Identify which cell holds the provided text, then report its [X, Y] central coordinate. 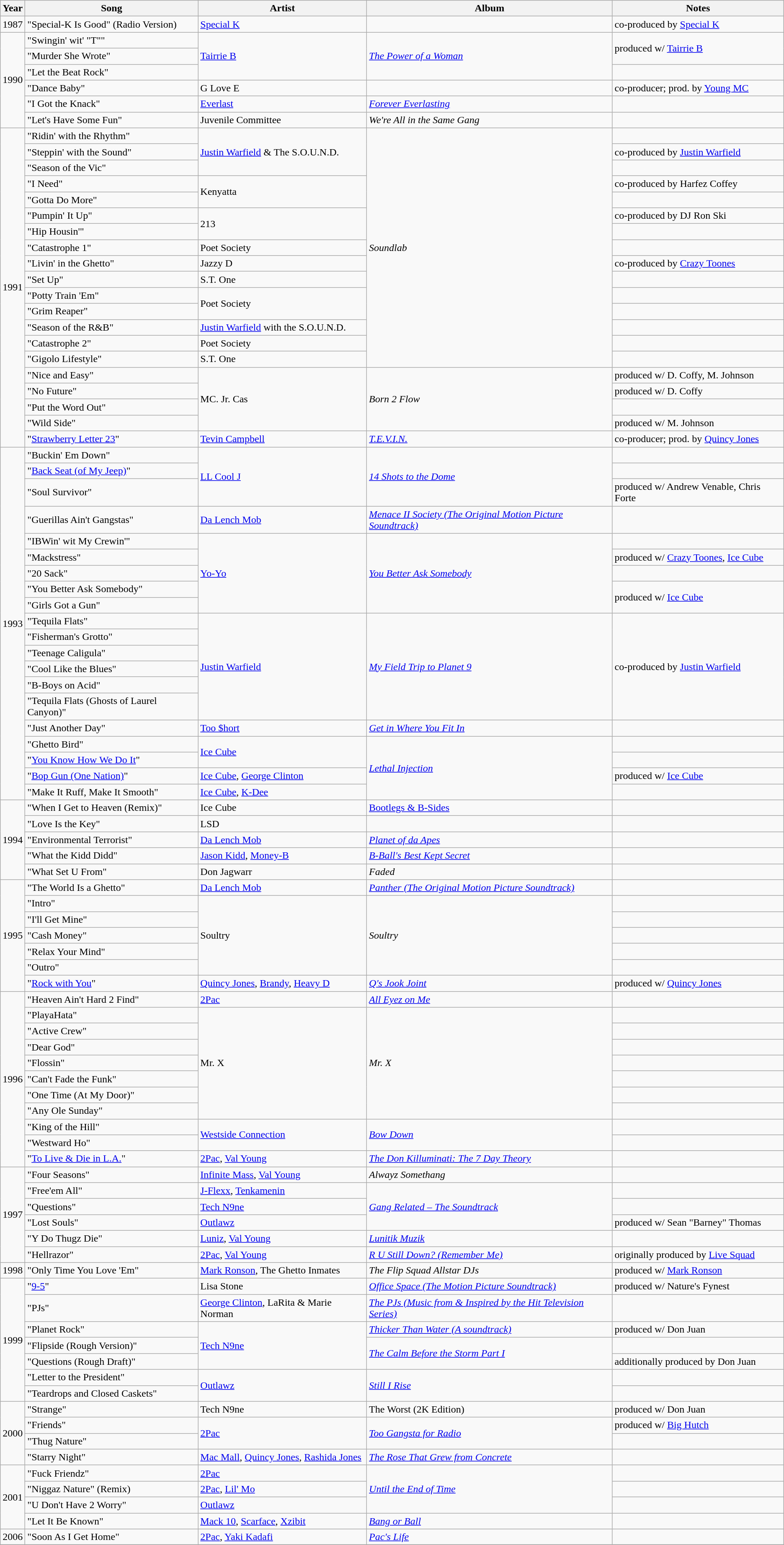
originally produced by Live Squad [698, 1254]
"Strange" [111, 1409]
co-produced by Harfez Coffey [698, 184]
"You Better Ask Somebody" [111, 589]
Juvenile Committee [282, 120]
"Love Is the Key" [111, 824]
Justin Warfield & The S.O.U.N.D. [282, 152]
Mark Ronson, The Ghetto Inmates [282, 1271]
"Cash Money" [111, 935]
The Calm Before the Storm Part I [490, 1353]
Planet of da Apes [490, 840]
Tevin Campbell [282, 439]
"Grim Reaper" [111, 311]
co-produced by Special K [698, 24]
"Can't Fade the Funk" [111, 1079]
"Letter to the President" [111, 1377]
G Love E [282, 88]
LL Cool J [282, 476]
"Murder She Wrote" [111, 56]
"Four Seasons" [111, 1175]
"Tequila Flats" [111, 621]
We're All in the Same Gang [490, 120]
"B-Boys on Acid" [111, 685]
2Pac, Lil' Mo [282, 1489]
"Tequila Flats (Ghosts of Laurel Canyon)" [111, 707]
1996 [13, 1079]
Menace II Society (The Original Motion Picture Soundtrack) [490, 520]
"Catastrophe 2" [111, 343]
"Environmental Terrorist" [111, 840]
co-produced by DJ Ron Ski [698, 216]
1987 [13, 24]
"PlayaHata" [111, 1015]
The PJs (Music from & Inspired by the Hit Television Series) [490, 1308]
"Starry Night" [111, 1457]
2000 [13, 1433]
Ice Cube, George Clinton [282, 776]
"Hip Housin'" [111, 232]
produced w/ Nature's Fynest [698, 1286]
"Let's Have Some Fun" [111, 120]
"One Time (At My Door)" [111, 1095]
Lethal Injection [490, 768]
"Niggaz Nature" (Remix) [111, 1489]
"Any Ole Sunday" [111, 1111]
"Livin' in the Ghetto" [111, 264]
produced w/ D. Coffy [698, 391]
213 [282, 224]
Ice Cube, K-Dee [282, 792]
"Season of the R&B" [111, 327]
"To Live & Die in L.A." [111, 1159]
"Teenage Caligula" [111, 653]
"Potty Train 'Em" [111, 295]
"Steppin' with the Sound" [111, 152]
co-producer; prod. by Quincy Jones [698, 439]
Born 2 Flow [490, 399]
"20 Sack" [111, 573]
"U Don't Have 2 Worry" [111, 1505]
The Worst (2K Edition) [490, 1409]
Lunitik Muzik [490, 1238]
Pac's Life [490, 1537]
Forever Everlasting [490, 104]
"PJs" [111, 1308]
"Buckin' Em Down" [111, 455]
"Nice and Easy" [111, 375]
All Eyez on Me [490, 999]
14 Shots to the Dome [490, 476]
"Intro" [111, 903]
"Wild Side" [111, 423]
Office Space (The Motion Picture Soundtrack) [490, 1286]
1999 [13, 1340]
T.E.V.I.N. [490, 439]
2006 [13, 1537]
produced w/ Tairrie B [698, 48]
Everlast [282, 104]
Alwayz Somethang [490, 1175]
The Power of a Woman [490, 56]
"Ghetto Bird" [111, 744]
Soundlab [490, 247]
"The World Is a Ghetto" [111, 888]
Song [111, 8]
"Gigolo Lifestyle" [111, 359]
"Guerillas Ain't Gangstas" [111, 520]
1998 [13, 1271]
Jazzy D [282, 264]
Jason Kidd, Money-B [282, 856]
1991 [13, 287]
"Girls Got a Gun" [111, 605]
George Clinton, LaRita & Marie Norman [282, 1308]
"Strawberry Letter 23" [111, 439]
"Fuck Friendz" [111, 1473]
Infinite Mass, Val Young [282, 1175]
"Hellrazor" [111, 1254]
"What Set U From" [111, 872]
Year [13, 8]
"Active Crew" [111, 1031]
"Bop Gun (One Nation)" [111, 776]
"Cool Like the Blues" [111, 669]
"Dance Baby" [111, 88]
Quincy Jones, Brandy, Heavy D [282, 983]
"Season of the Vic" [111, 168]
Luniz, Val Young [282, 1238]
2Pac, Yaki Kadafi [282, 1537]
"Questions (Rough Draft)" [111, 1361]
J-Flexx, Tenkamenin [282, 1190]
Special K [282, 24]
Tairrie B [282, 56]
"Set Up" [111, 279]
"I'll Get Mine" [111, 919]
"Planet Rock" [111, 1330]
Gang Related – The Soundtrack [490, 1206]
"Outro" [111, 967]
The Don Killuminati: The 7 Day Theory [490, 1159]
LSD [282, 824]
"Soon As I Get Home" [111, 1537]
Until the End of Time [490, 1489]
produced w/ Big Hutch [698, 1425]
Get in Where You Fit In [490, 728]
"Flossin" [111, 1063]
"Rock with You" [111, 983]
"Back Seat (of My Jeep)" [111, 471]
Justin Warfield [282, 666]
"Catastrophe 1" [111, 248]
"Free'em All" [111, 1190]
"When I Get to Heaven (Remix)" [111, 808]
The Rose That Grew from Concrete [490, 1457]
Too $hort [282, 728]
Justin Warfield with the S.O.U.N.D. [282, 327]
"Mackstress" [111, 557]
"You Know How We Do It" [111, 760]
Yo-Yo [282, 573]
Bootlegs & B-Sides [490, 808]
"Swingin' wit' "T"" [111, 40]
Mac Mall, Quincy Jones, Rashida Jones [282, 1457]
Too Gangsta for Radio [490, 1433]
The Flip Squad Allstar DJs [490, 1271]
"Put the Word Out" [111, 407]
produced w/ Crazy Toones, Ice Cube [698, 557]
Kenyatta [282, 192]
"Y Do Thugz Die" [111, 1238]
"Only Time You Love 'Em" [111, 1271]
R U Still Down? (Remember Me) [490, 1254]
produced w/ D. Coffy, M. Johnson [698, 375]
"Friends" [111, 1425]
2001 [13, 1497]
"Westward Ho" [111, 1143]
"Relax Your Mind" [111, 951]
Bang or Ball [490, 1521]
"No Future" [111, 391]
additionally produced by Don Juan [698, 1361]
1993 [13, 623]
Mack 10, Scarface, Xzibit [282, 1521]
1990 [13, 80]
"Questions" [111, 1206]
Artist [282, 8]
"Let the Beat Rock" [111, 72]
"I Need" [111, 184]
Q's Jook Joint [490, 983]
"I Got the Knack" [111, 104]
Lisa Stone [282, 1286]
"Let It Be Known" [111, 1521]
"Heaven Ain't Hard 2 Find" [111, 999]
"Fisherman's Grotto" [111, 637]
"Pumpin' It Up" [111, 216]
"9-5" [111, 1286]
produced w/ M. Johnson [698, 423]
Thicker Than Water (A soundtrack) [490, 1330]
co-produced by Crazy Toones [698, 264]
"King of the Hill" [111, 1127]
produced w/ Sean "Barney" Thomas [698, 1222]
"Teardrops and Closed Caskets" [111, 1393]
"Thug Nature" [111, 1441]
Album [490, 8]
Notes [698, 8]
"Lost Souls" [111, 1222]
"Flipside (Rough Version)" [111, 1346]
produced w/ Quincy Jones [698, 983]
co-producer; prod. by Young MC [698, 88]
MC. Jr. Cas [282, 399]
1995 [13, 935]
1997 [13, 1214]
"Gotta Do More" [111, 200]
produced w/ Andrew Venable, Chris Forte [698, 493]
"Make It Ruff, Make It Smooth" [111, 792]
You Better Ask Somebody [490, 573]
My Field Trip to Planet 9 [490, 666]
"Dear God" [111, 1047]
"Soul Survivor" [111, 493]
Don Jagwarr [282, 872]
"Special-K Is Good" (Radio Version) [111, 24]
1994 [13, 840]
B-Ball's Best Kept Secret [490, 856]
Faded [490, 872]
Still I Rise [490, 1385]
Westside Connection [282, 1135]
"Just Another Day" [111, 728]
Panther (The Original Motion Picture Soundtrack) [490, 888]
"Ridin' with the Rhythm" [111, 136]
Bow Down [490, 1135]
"IBWin' wit My Crewin'" [111, 541]
"What the Kidd Didd" [111, 856]
produced w/ Mark Ronson [698, 1271]
